For the text-containing cell, return its midpoint in (x, y) coordinate format. 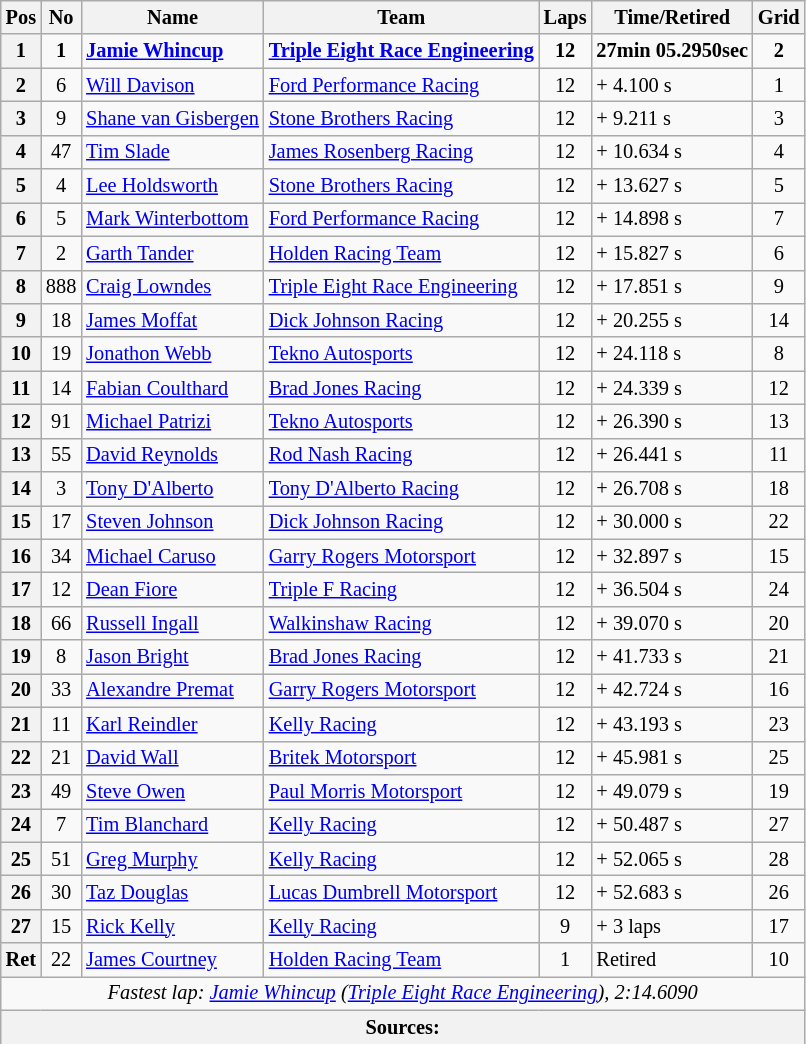
Shane van Gisbergen (172, 118)
+ 13.627 s (672, 186)
James Rosenberg Racing (402, 152)
Garth Tander (172, 253)
Time/Retired (672, 17)
+ 52.065 s (672, 859)
Name (172, 17)
Tony D'Alberto Racing (402, 489)
+ 45.981 s (672, 758)
Walkinshaw Racing (402, 623)
Team (402, 17)
+ 42.724 s (672, 690)
+ 10.634 s (672, 152)
+ 15.827 s (672, 253)
Pos (21, 17)
Michael Patrizi (172, 421)
+ 39.070 s (672, 623)
+ 41.733 s (672, 657)
Craig Lowndes (172, 287)
Jason Bright (172, 657)
Triple F Racing (402, 589)
+ 30.000 s (672, 522)
Michael Caruso (172, 556)
Jonathon Webb (172, 354)
28 (779, 859)
Ret (21, 960)
+ 17.851 s (672, 287)
Grid (779, 17)
49 (61, 791)
+ 24.339 s (672, 388)
+ 50.487 s (672, 825)
Jamie Whincup (172, 51)
Russell Ingall (172, 623)
+ 9.211 s (672, 118)
+ 52.683 s (672, 892)
Tim Blanchard (172, 825)
Lee Holdsworth (172, 186)
66 (61, 623)
Tony D'Alberto (172, 489)
+ 43.193 s (672, 724)
+ 24.118 s (672, 354)
Rod Nash Racing (402, 455)
27min 05.2950sec (672, 51)
Sources: (403, 1027)
James Moffat (172, 320)
+ 26.708 s (672, 489)
Taz Douglas (172, 892)
Retired (672, 960)
Will Davison (172, 85)
91 (61, 421)
33 (61, 690)
Rick Kelly (172, 926)
David Wall (172, 758)
Karl Reindler (172, 724)
Greg Murphy (172, 859)
30 (61, 892)
Alexandre Premat (172, 690)
Steven Johnson (172, 522)
+ 3 laps (672, 926)
James Courtney (172, 960)
Laps (566, 17)
888 (61, 287)
Tim Slade (172, 152)
47 (61, 152)
+ 26.441 s (672, 455)
Fastest lap: Jamie Whincup (Triple Eight Race Engineering), 2:14.6090 (403, 993)
+ 14.898 s (672, 219)
Mark Winterbottom (172, 219)
Dean Fiore (172, 589)
51 (61, 859)
34 (61, 556)
Fabian Coulthard (172, 388)
+ 20.255 s (672, 320)
No (61, 17)
+ 4.100 s (672, 85)
Britek Motorsport (402, 758)
+ 26.390 s (672, 421)
Lucas Dumbrell Motorsport (402, 892)
55 (61, 455)
+ 49.079 s (672, 791)
Steve Owen (172, 791)
Paul Morris Motorsport (402, 791)
David Reynolds (172, 455)
+ 36.504 s (672, 589)
+ 32.897 s (672, 556)
